Determine the (X, Y) coordinate at the center of the cell enclosing the given text.  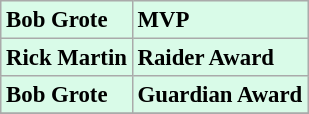
Rick Martin (66, 58)
Raider Award (220, 58)
MVP (220, 20)
Guardian Award (220, 95)
